Capture the cell that displays the provided text and extract its [x, y] central coordinate. 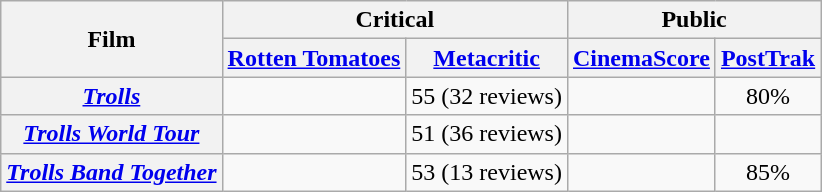
Trolls Band Together [112, 172]
Rotten Tomatoes [314, 58]
51 (36 reviews) [487, 134]
Public [694, 20]
85% [768, 172]
PostTrak [768, 58]
53 (13 reviews) [487, 172]
Metacritic [487, 58]
55 (32 reviews) [487, 96]
Critical [394, 20]
Trolls [112, 96]
Trolls World Tour [112, 134]
Film [112, 39]
CinemaScore [641, 58]
80% [768, 96]
